Return [X, Y] of the center of cell containing provided text 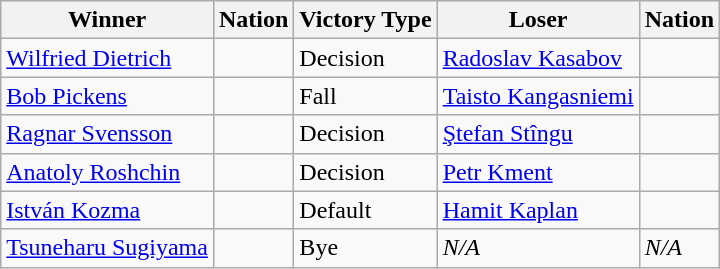
Radoslav Kasabov [538, 58]
Bob Pickens [108, 96]
István Kozma [108, 210]
Loser [538, 20]
Tsuneharu Sugiyama [108, 248]
Petr Kment [538, 172]
Victory Type [366, 20]
Taisto Kangasniemi [538, 96]
Wilfried Dietrich [108, 58]
Winner [108, 20]
Anatoly Roshchin [108, 172]
Hamit Kaplan [538, 210]
Ştefan Stîngu [538, 134]
Ragnar Svensson [108, 134]
Default [366, 210]
Fall [366, 96]
Bye [366, 248]
